Detect which cell encompasses the target text, then output its (x, y) center coordinate. 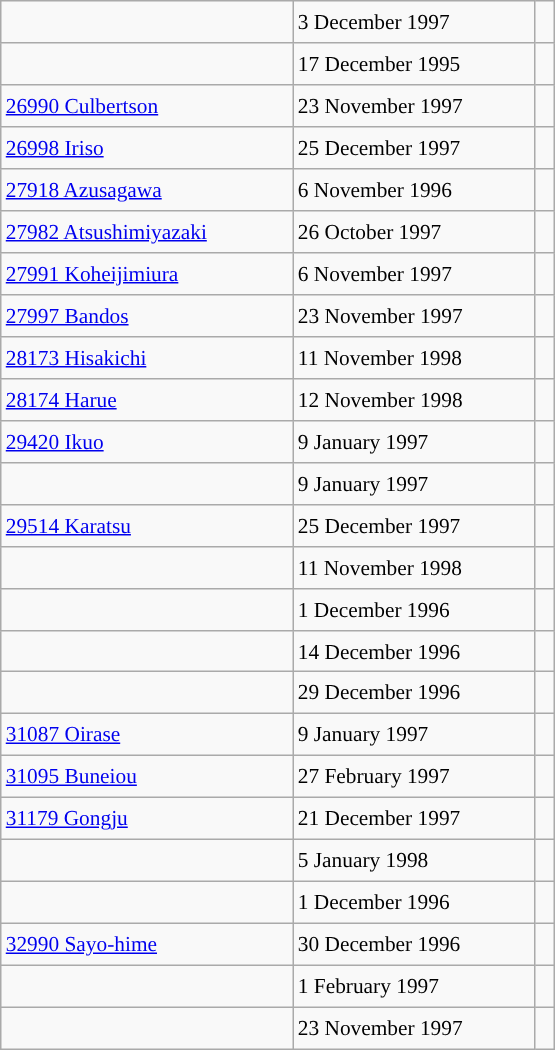
31179 Gongju (147, 819)
29514 Karatsu (147, 525)
1 February 1997 (414, 986)
31087 Oirase (147, 735)
6 November 1997 (414, 274)
5 January 1998 (414, 861)
28174 Harue (147, 399)
26 October 1997 (414, 232)
14 December 1996 (414, 651)
3 December 1997 (414, 22)
17 December 1995 (414, 64)
12 November 1998 (414, 399)
26990 Culbertson (147, 106)
27 February 1997 (414, 777)
27991 Koheijimiura (147, 274)
6 November 1996 (414, 190)
27918 Azusagawa (147, 190)
32990 Sayo-hime (147, 945)
27982 Atsushimiyazaki (147, 232)
21 December 1997 (414, 819)
27997 Bandos (147, 316)
31095 Buneiou (147, 777)
29 December 1996 (414, 693)
26998 Iriso (147, 148)
30 December 1996 (414, 945)
28173 Hisakichi (147, 358)
29420 Ikuo (147, 441)
